Search for the cell housing the specified text and yield its (x, y) center coordinate. 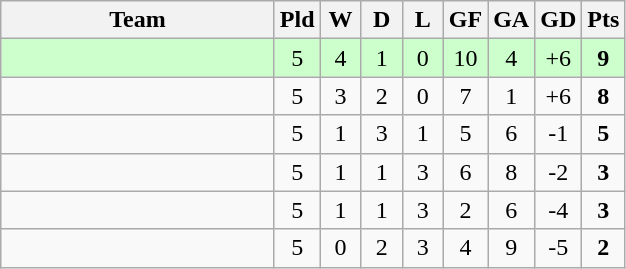
L (422, 20)
7 (465, 96)
10 (465, 58)
-1 (558, 134)
-4 (558, 210)
GF (465, 20)
W (340, 20)
GA (512, 20)
GD (558, 20)
-5 (558, 248)
-2 (558, 172)
Pld (297, 20)
Pts (604, 20)
D (382, 20)
Team (138, 20)
